From the cell containing the given text, extract its center point as (x, y) coordinate. 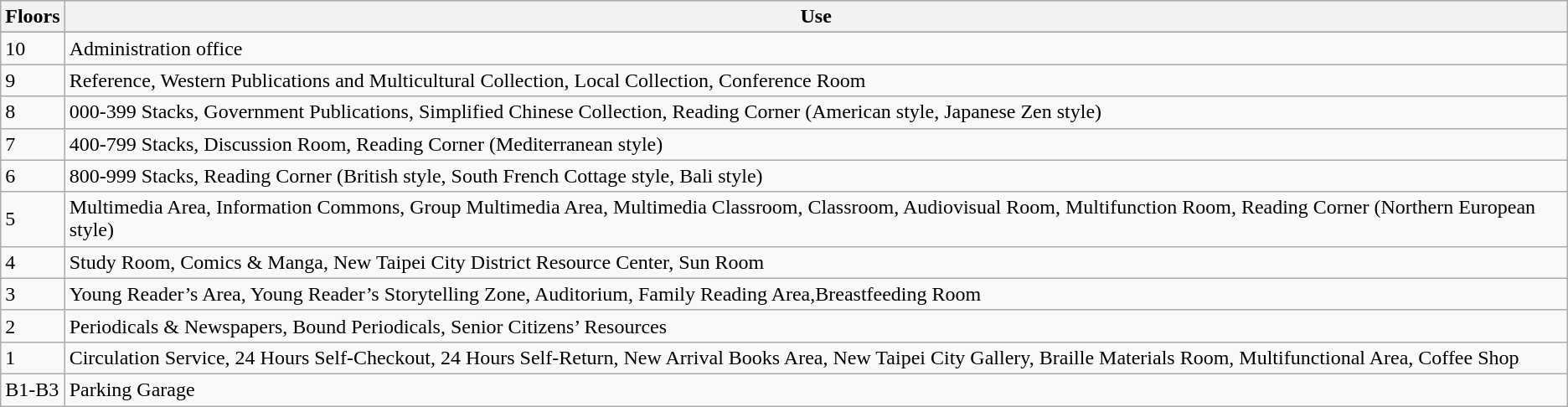
Floors (33, 17)
10 (33, 49)
7 (33, 144)
9 (33, 80)
3 (33, 294)
B1-B3 (33, 389)
Young Reader’s Area, Young Reader’s Storytelling Zone, Auditorium, Family Reading Area,Breastfeeding Room (816, 294)
Reference, Western Publications and Multicultural Collection, Local Collection, Conference Room (816, 80)
8 (33, 112)
4 (33, 262)
5 (33, 219)
000-399 Stacks, Government Publications, Simplified Chinese Collection, Reading Corner (American style, Japanese Zen style) (816, 112)
6 (33, 176)
Periodicals & Newspapers, Bound Periodicals, Senior Citizens’ Resources (816, 326)
800-999 Stacks, Reading Corner (British style, South French Cottage style, Bali style) (816, 176)
Parking Garage (816, 389)
1 (33, 358)
2 (33, 326)
Study Room, Comics & Manga, New Taipei City District Resource Center, Sun Room (816, 262)
400-799 Stacks, Discussion Room, Reading Corner (Mediterranean style) (816, 144)
Administration office (816, 49)
Use (816, 17)
